From the cell containing the given text, extract its center point as [X, Y] coordinate. 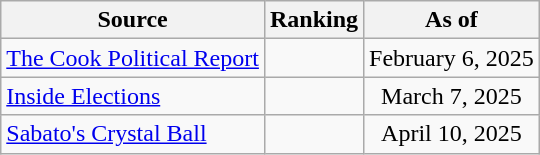
March 7, 2025 [452, 96]
Ranking [314, 20]
April 10, 2025 [452, 134]
Inside Elections [133, 96]
Source [133, 20]
As of [452, 20]
February 6, 2025 [452, 58]
The Cook Political Report [133, 58]
Sabato's Crystal Ball [133, 134]
